Provide the [X, Y] coordinate of the cell's center where the given text is located.  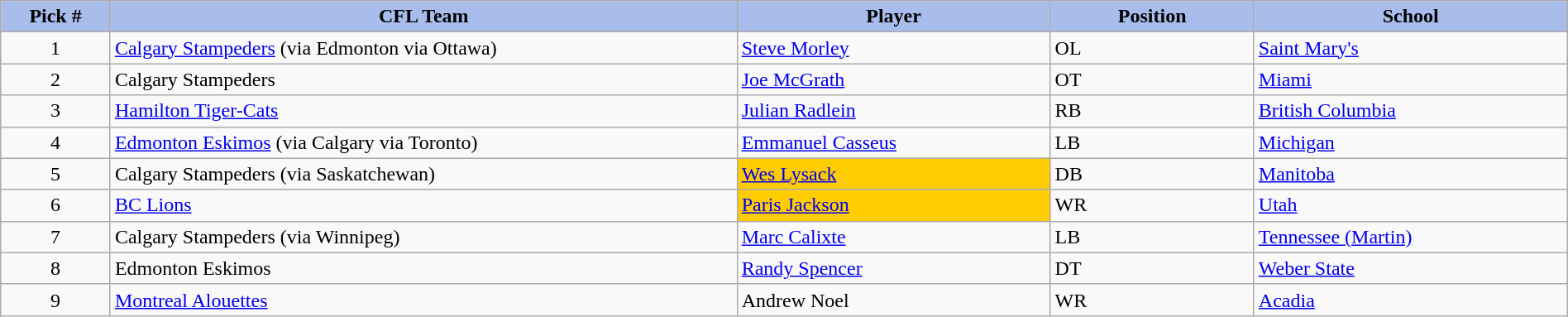
7 [56, 237]
RB [1152, 111]
Julian Radlein [893, 111]
3 [56, 111]
BC Lions [423, 205]
OL [1152, 48]
British Columbia [1411, 111]
2 [56, 79]
Calgary Stampeders [423, 79]
Utah [1411, 205]
Position [1152, 17]
Wes Lysack [893, 174]
Steve Morley [893, 48]
1 [56, 48]
Calgary Stampeders (via Saskatchewan) [423, 174]
Hamilton Tiger-Cats [423, 111]
Saint Mary's [1411, 48]
6 [56, 205]
Randy Spencer [893, 268]
Montreal Alouettes [423, 300]
Miami [1411, 79]
Manitoba [1411, 174]
DB [1152, 174]
Emmanuel Casseus [893, 142]
Acadia [1411, 300]
5 [56, 174]
Edmonton Eskimos (via Calgary via Toronto) [423, 142]
Tennessee (Martin) [1411, 237]
Andrew Noel [893, 300]
Marc Calixte [893, 237]
DT [1152, 268]
OT [1152, 79]
4 [56, 142]
Joe McGrath [893, 79]
Player [893, 17]
Calgary Stampeders (via Winnipeg) [423, 237]
8 [56, 268]
Paris Jackson [893, 205]
Weber State [1411, 268]
9 [56, 300]
Edmonton Eskimos [423, 268]
Pick # [56, 17]
Calgary Stampeders (via Edmonton via Ottawa) [423, 48]
CFL Team [423, 17]
Michigan [1411, 142]
School [1411, 17]
